Provide the [X, Y] coordinate of the cell's center where the given text is located.  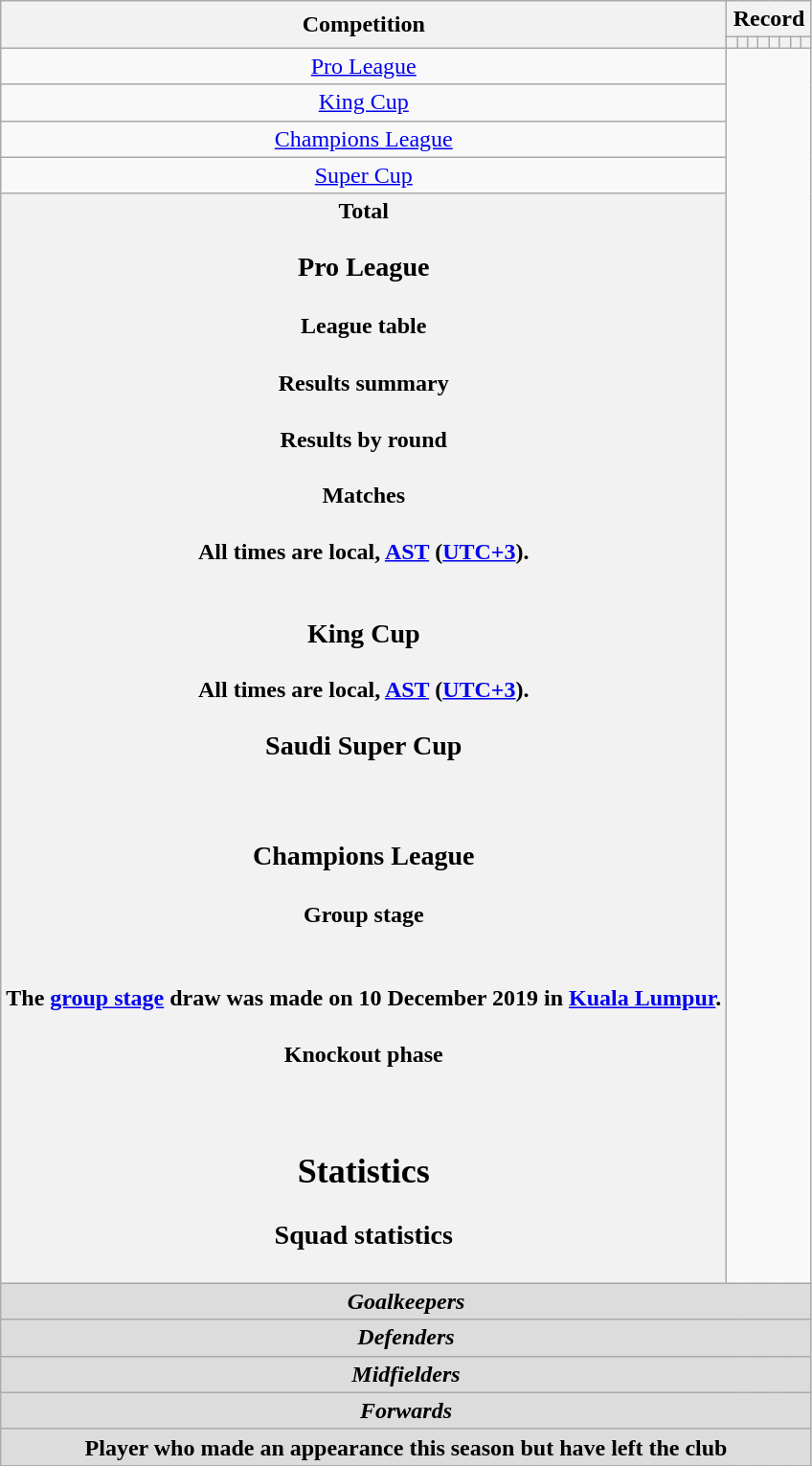
Record [769, 19]
Player who made an appearance this season but have left the club [406, 1447]
Defenders [406, 1338]
Competition [364, 25]
Champions League [364, 139]
Super Cup [364, 175]
King Cup [364, 102]
Midfielders [406, 1374]
Goalkeepers [406, 1301]
Pro League [364, 66]
Forwards [406, 1410]
